Capture the cell that displays the provided text and extract its (x, y) central coordinate. 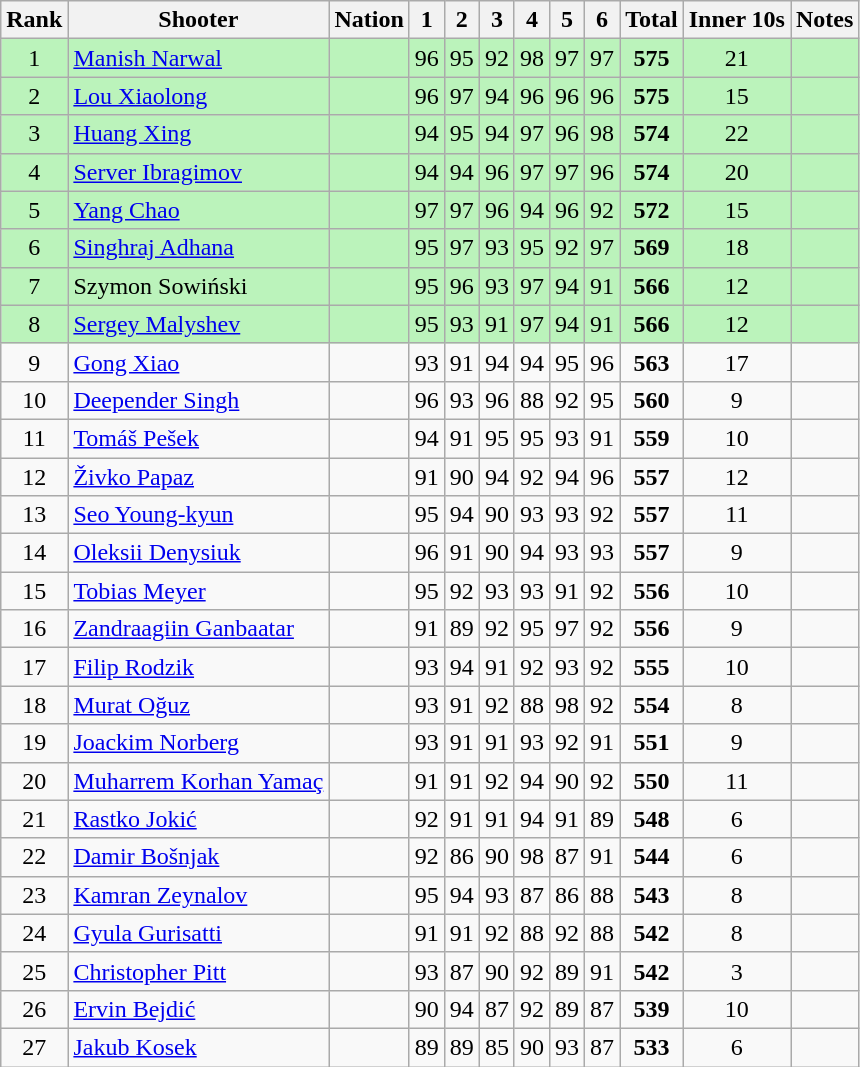
Lou Xiaolong (198, 96)
Oleksii Denysiuk (198, 553)
Manish Narwal (198, 58)
544 (652, 857)
Total (652, 20)
Damir Bošnjak (198, 857)
569 (652, 248)
Nation (369, 20)
559 (652, 438)
Yang Chao (198, 210)
Kamran Zeynalov (198, 895)
Tomáš Pešek (198, 438)
Zandraagiin Ganbaatar (198, 629)
Szymon Sowiński (198, 286)
548 (652, 819)
560 (652, 400)
Server Ibragimov (198, 172)
Deepender Singh (198, 400)
Huang Xing (198, 134)
Singhraj Adhana (198, 248)
Živko Papaz (198, 477)
555 (652, 667)
85 (496, 1047)
Tobias Meyer (198, 591)
13 (34, 515)
Filip Rodzik (198, 667)
27 (34, 1047)
Muharrem Korhan Yamaç (198, 781)
14 (34, 553)
Sergey Malyshev (198, 324)
Christopher Pitt (198, 971)
Rastko Jokić (198, 819)
550 (652, 781)
25 (34, 971)
24 (34, 933)
Inner 10s (736, 20)
Gyula Gurisatti (198, 933)
572 (652, 210)
19 (34, 743)
Shooter (198, 20)
23 (34, 895)
Notes (824, 20)
Ervin Bejdić (198, 1009)
Jakub Kosek (198, 1047)
26 (34, 1009)
554 (652, 705)
Gong Xiao (198, 362)
Murat Oğuz (198, 705)
539 (652, 1009)
Joackim Norberg (198, 743)
563 (652, 362)
533 (652, 1047)
543 (652, 895)
7 (34, 286)
Rank (34, 20)
Seo Young-kyun (198, 515)
16 (34, 629)
551 (652, 743)
